Capture the cell that displays the provided text and extract its [x, y] central coordinate. 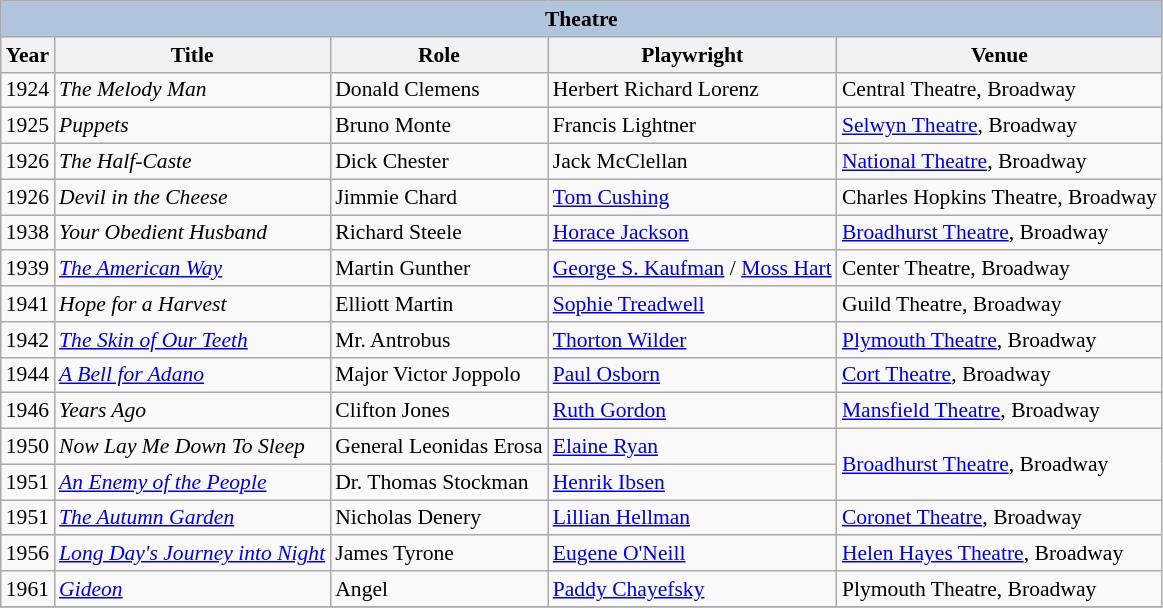
1938 [28, 233]
1941 [28, 304]
The Skin of Our Teeth [192, 340]
Long Day's Journey into Night [192, 554]
Theatre [582, 19]
Sophie Treadwell [692, 304]
1925 [28, 126]
Henrik Ibsen [692, 482]
Center Theatre, Broadway [1000, 269]
An Enemy of the People [192, 482]
Mansfield Theatre, Broadway [1000, 411]
The Half-Caste [192, 162]
Guild Theatre, Broadway [1000, 304]
Your Obedient Husband [192, 233]
Venue [1000, 55]
Hope for a Harvest [192, 304]
Mr. Antrobus [439, 340]
1956 [28, 554]
Gideon [192, 589]
Elliott Martin [439, 304]
Donald Clemens [439, 90]
Charles Hopkins Theatre, Broadway [1000, 197]
Central Theatre, Broadway [1000, 90]
Selwyn Theatre, Broadway [1000, 126]
The American Way [192, 269]
Helen Hayes Theatre, Broadway [1000, 554]
Martin Gunther [439, 269]
A Bell for Adano [192, 375]
Elaine Ryan [692, 447]
Herbert Richard Lorenz [692, 90]
Lillian Hellman [692, 518]
George S. Kaufman / Moss Hart [692, 269]
Year [28, 55]
Jimmie Chard [439, 197]
1939 [28, 269]
Cort Theatre, Broadway [1000, 375]
Years Ago [192, 411]
National Theatre, Broadway [1000, 162]
Clifton Jones [439, 411]
Devil in the Cheese [192, 197]
James Tyrone [439, 554]
Playwright [692, 55]
Dick Chester [439, 162]
Title [192, 55]
Puppets [192, 126]
The Autumn Garden [192, 518]
Bruno Monte [439, 126]
Richard Steele [439, 233]
1961 [28, 589]
Jack McClellan [692, 162]
Angel [439, 589]
Paul Osborn [692, 375]
Major Victor Joppolo [439, 375]
Eugene O'Neill [692, 554]
The Melody Man [192, 90]
Ruth Gordon [692, 411]
1942 [28, 340]
Paddy Chayefsky [692, 589]
1950 [28, 447]
1924 [28, 90]
1946 [28, 411]
Horace Jackson [692, 233]
Nicholas Denery [439, 518]
General Leonidas Erosa [439, 447]
Tom Cushing [692, 197]
Role [439, 55]
Francis Lightner [692, 126]
Coronet Theatre, Broadway [1000, 518]
Dr. Thomas Stockman [439, 482]
1944 [28, 375]
Thorton Wilder [692, 340]
Now Lay Me Down To Sleep [192, 447]
